Find where the given text appears and provide that cell's center as (X, Y) coordinate. 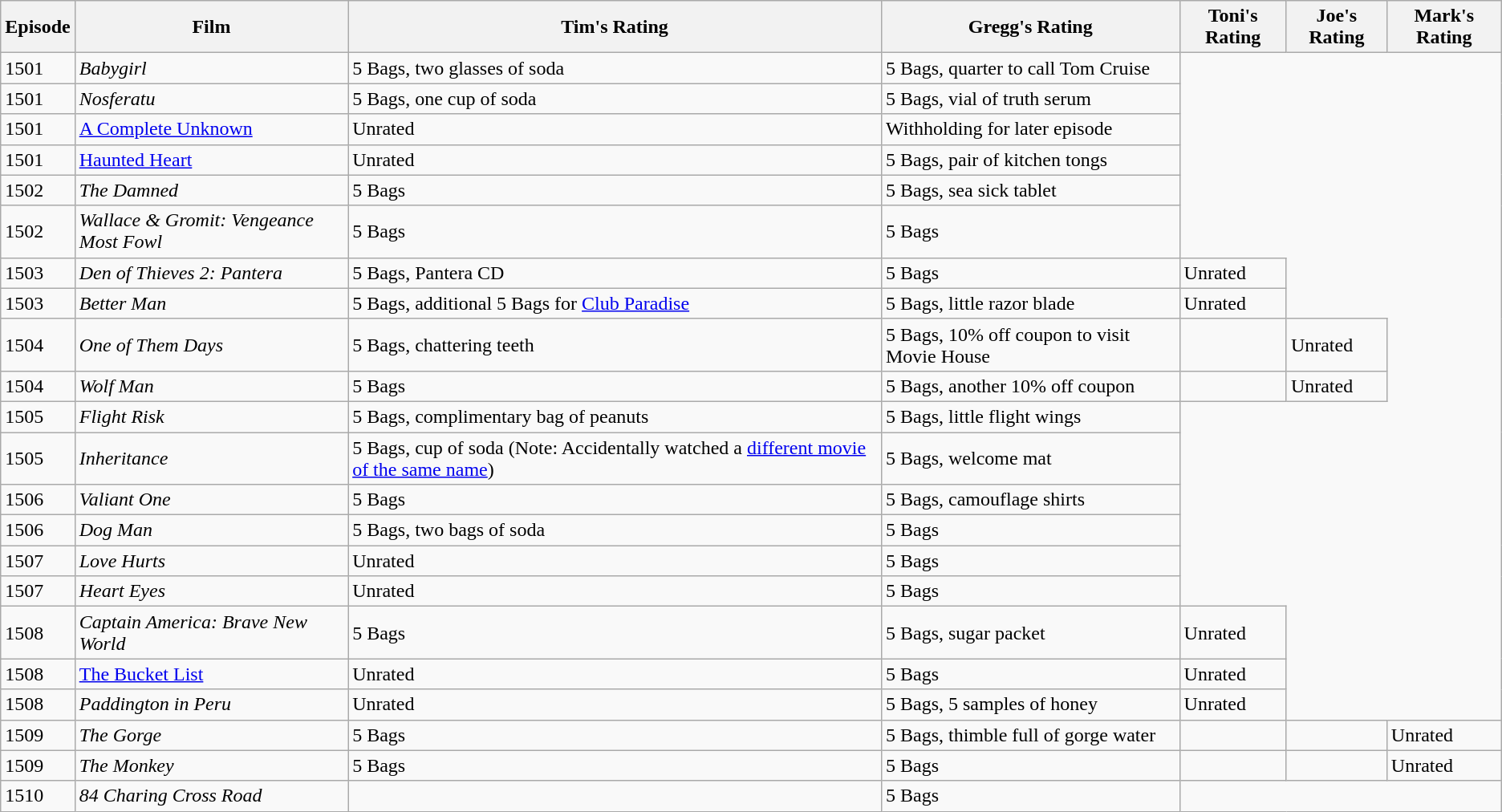
Babygirl (211, 68)
5 Bags, pair of kitchen tongs (1030, 160)
Den of Thieves 2: Pantera (211, 273)
Wallace & Gromit: Vengeance Most Fowl (211, 231)
Toni's Rating (1232, 27)
5 Bags, complimentary bag of peanuts (615, 416)
Captain America: Brave New World (211, 632)
Gregg's Rating (1030, 27)
5 Bags, two glasses of soda (615, 68)
5 Bags, little razor blade (1030, 303)
5 Bags, thimble full of gorge water (1030, 735)
5 Bags, 5 samples of honey (1030, 704)
Heart Eyes (211, 591)
Inheritance (211, 457)
5 Bags, 10% off coupon to visit Movie House (1030, 345)
Paddington in Peru (211, 704)
Wolf Man (211, 386)
Mark's Rating (1444, 27)
5 Bags, Pantera CD (615, 273)
Better Man (211, 303)
5 Bags, quarter to call Tom Cruise (1030, 68)
The Monkey (211, 765)
5 Bags, sea sick tablet (1030, 190)
1510 (38, 796)
5 Bags, another 10% off coupon (1030, 386)
Haunted Heart (211, 160)
One of Them Days (211, 345)
5 Bags, additional 5 Bags for Club Paradise (615, 303)
84 Charing Cross Road (211, 796)
5 Bags, sugar packet (1030, 632)
Tim's Rating (615, 27)
Valiant One (211, 500)
The Gorge (211, 735)
5 Bags, chattering teeth (615, 345)
Episode (38, 27)
A Complete Unknown (211, 129)
5 Bags, little flight wings (1030, 416)
Love Hurts (211, 561)
5 Bags, two bags of soda (615, 530)
Flight Risk (211, 416)
Nosferatu (211, 99)
The Damned (211, 190)
5 Bags, welcome mat (1030, 457)
5 Bags, vial of truth serum (1030, 99)
5 Bags, cup of soda (Note: Accidentally watched a different movie of the same name) (615, 457)
The Bucket List (211, 674)
Withholding for later episode (1030, 129)
Dog Man (211, 530)
Film (211, 27)
Joe's Rating (1337, 27)
5 Bags, one cup of soda (615, 99)
5 Bags, camouflage shirts (1030, 500)
